Output the [X, Y] coordinate of the center of the cell containing the given text.  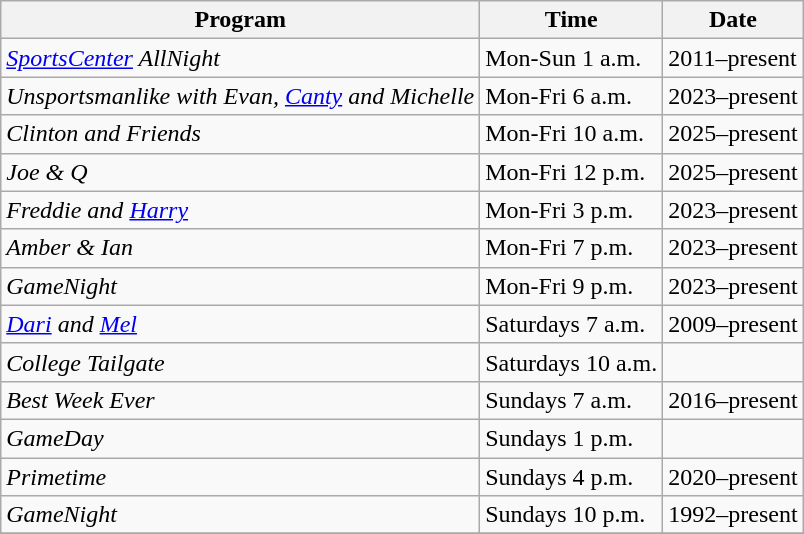
2009–present [733, 324]
2011–present [733, 58]
Mon-Fri 10 a.m. [572, 134]
Mon-Fri 3 p.m. [572, 210]
GameDay [240, 438]
Date [733, 20]
Primetime [240, 477]
Mon-Fri 9 p.m. [572, 286]
Freddie and Harry [240, 210]
Sundays 1 p.m. [572, 438]
1992–present [733, 515]
Sundays 10 p.m. [572, 515]
Sundays 4 p.m. [572, 477]
Amber & Ian [240, 248]
Clinton and Friends [240, 134]
Program [240, 20]
Dari and Mel [240, 324]
SportsCenter AllNight [240, 58]
2016–present [733, 400]
Mon-Fri 6 a.m. [572, 96]
Mon-Fri 12 p.m. [572, 172]
Sundays 7 a.m. [572, 400]
Saturdays 10 a.m. [572, 362]
Unsportsmanlike with Evan, Canty and Michelle [240, 96]
Joe & Q [240, 172]
Saturdays 7 a.m. [572, 324]
College Tailgate [240, 362]
Time [572, 20]
Mon-Sun 1 a.m. [572, 58]
Best Week Ever [240, 400]
Mon-Fri 7 p.m. [572, 248]
2020–present [733, 477]
